Provide the [x, y] coordinate of the cell's center where the given text is located.  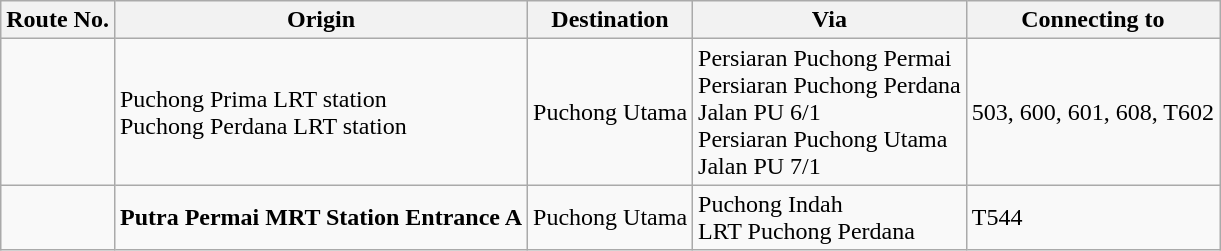
Puchong IndahLRT Puchong Perdana [830, 218]
Connecting to [1092, 20]
Persiaran Puchong PermaiPersiaran Puchong PerdanaJalan PU 6/1Persiaran Puchong UtamaJalan PU 7/1 [830, 112]
T544 [1092, 218]
Puchong Prima LRT station Puchong Perdana LRT station [320, 112]
503, 600, 601, 608, T602 [1092, 112]
Putra Permai MRT Station Entrance A [320, 218]
Via [830, 20]
Destination [610, 20]
Origin [320, 20]
Route No. [58, 20]
